Detect which cell encompasses the target text, then output its (X, Y) center coordinate. 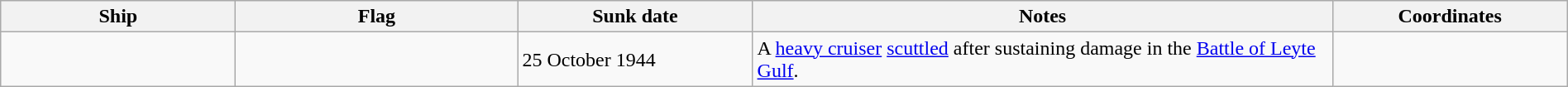
A heavy cruiser scuttled after sustaining damage in the Battle of Leyte Gulf. (1042, 60)
Sunk date (635, 17)
Notes (1042, 17)
Flag (377, 17)
Coordinates (1450, 17)
Ship (118, 17)
25 October 1944 (635, 60)
